Locate the cell with the specified text and output its (x, y) center coordinate. 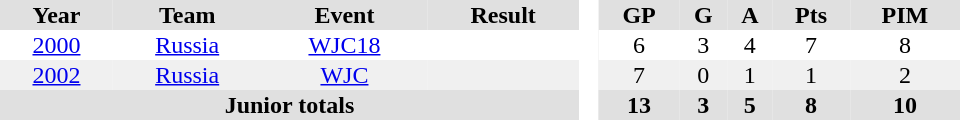
2000 (56, 45)
2002 (56, 75)
Junior totals (290, 105)
4 (750, 45)
Year (56, 15)
PIM (905, 15)
A (750, 15)
0 (703, 75)
6 (639, 45)
Event (344, 15)
Result (504, 15)
WJC (344, 75)
5 (750, 105)
WJC18 (344, 45)
10 (905, 105)
Pts (811, 15)
GP (639, 15)
13 (639, 105)
Team (187, 15)
G (703, 15)
2 (905, 75)
